Scan for the cell matching the given text and deliver its (x, y) coordinate at center. 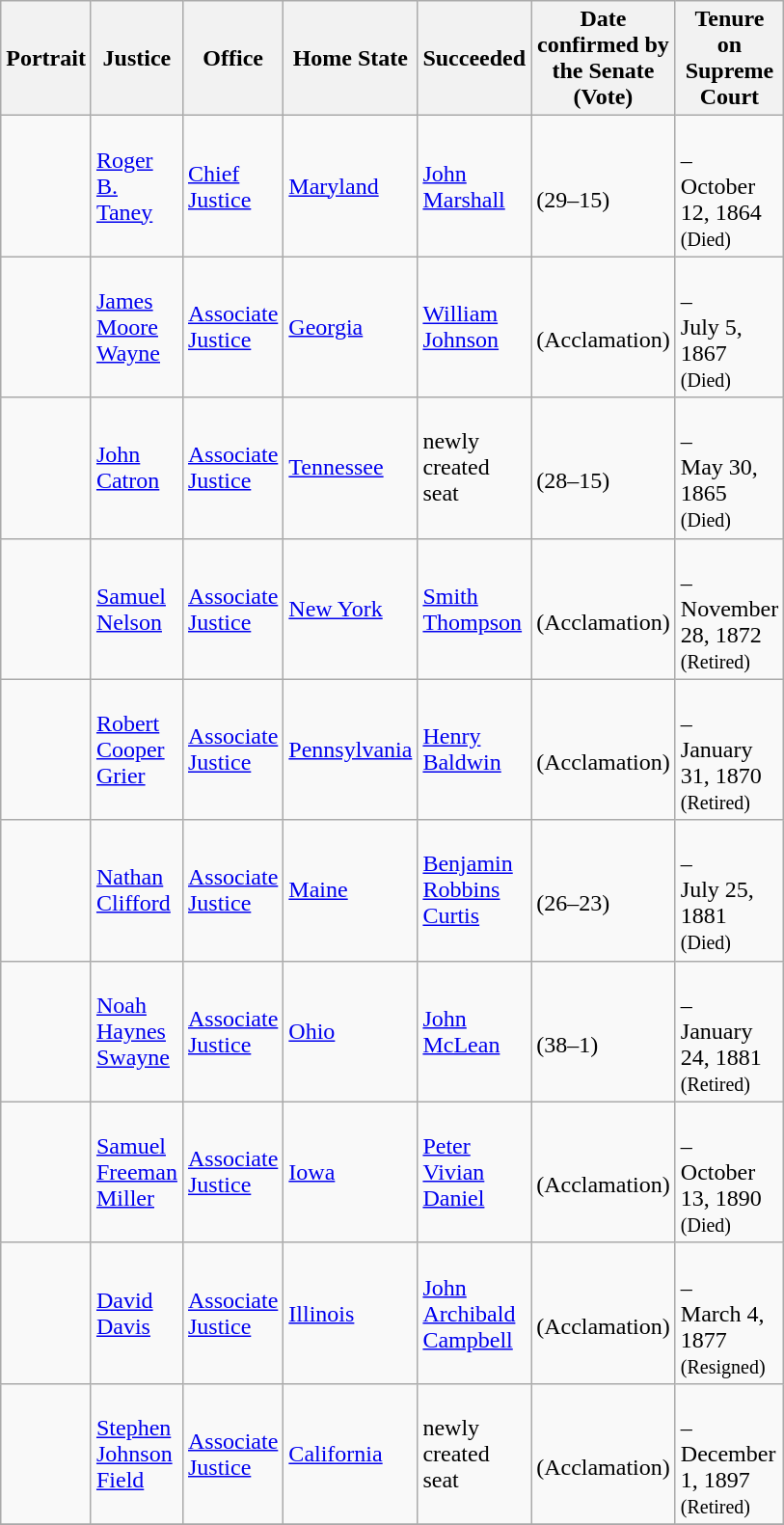
California (351, 1454)
(26–23) (604, 890)
(38–1) (604, 1031)
David Davis (137, 1313)
Robert Cooper Grier (137, 749)
(29–15) (604, 186)
Date confirmed by the Senate(Vote) (604, 58)
Maine (351, 890)
Henry Baldwin (474, 749)
–July 25, 1881(Died) (729, 890)
James Moore Wayne (137, 327)
Portrait (46, 58)
Samuel Nelson (137, 609)
Tenure on Supreme Court (729, 58)
Georgia (351, 327)
John Archibald Campbell (474, 1313)
New York (351, 609)
Maryland (351, 186)
Samuel Freeman Miller (137, 1172)
John McLean (474, 1031)
Office (232, 58)
Peter Vivian Daniel (474, 1172)
John Catron (137, 468)
Nathan Clifford (137, 890)
–July 5, 1867(Died) (729, 327)
–May 30, 1865(Died) (729, 468)
Noah Haynes Swayne (137, 1031)
(28–15) (604, 468)
Smith Thompson (474, 609)
–November 28, 1872(Retired) (729, 609)
Tennessee (351, 468)
Illinois (351, 1313)
–January 31, 1870(Retired) (729, 749)
Ohio (351, 1031)
Stephen Johnson Field (137, 1454)
Benjamin Robbins Curtis (474, 890)
Roger B. Taney (137, 186)
Justice (137, 58)
Iowa (351, 1172)
–October 12, 1864(Died) (729, 186)
Succeeded (474, 58)
–January 24, 1881(Retired) (729, 1031)
Chief Justice (232, 186)
Pennsylvania (351, 749)
–October 13, 1890(Died) (729, 1172)
William Johnson (474, 327)
John Marshall (474, 186)
Home State (351, 58)
–December 1, 1897(Retired) (729, 1454)
–March 4, 1877(Resigned) (729, 1313)
